Provide the [x, y] coordinate of the cell's center where the given text is located.  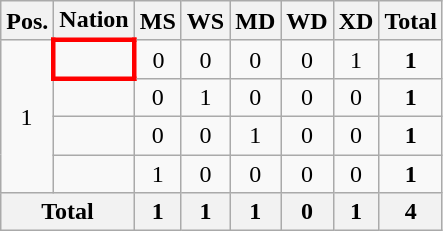
Pos. [28, 21]
MS [158, 21]
Nation [94, 21]
4 [411, 212]
WS [205, 21]
WD [307, 21]
XD [356, 21]
MD [256, 21]
